From the cell containing the given text, extract its center point as [X, Y] coordinate. 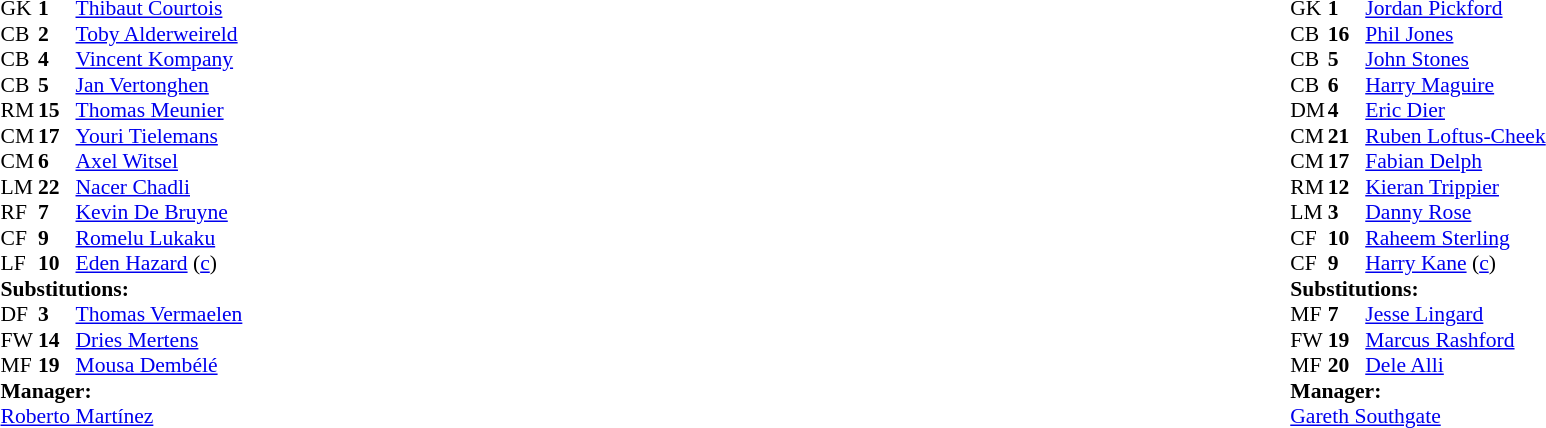
12 [1347, 187]
Romelu Lukaku [160, 238]
14 [57, 340]
Eric Dier [1455, 111]
Harry Kane (c) [1455, 263]
Kieran Trippier [1455, 187]
16 [1347, 34]
Raheem Sterling [1455, 238]
Dele Alli [1455, 365]
Dries Mertens [160, 340]
15 [57, 111]
Harry Maguire [1455, 85]
Vincent Kompany [160, 59]
2 [57, 34]
Ruben Loftus-Cheek [1455, 136]
20 [1347, 365]
Fabian Delph [1455, 161]
Youri Tielemans [160, 136]
Phil Jones [1455, 34]
22 [57, 187]
Nacer Chadli [160, 187]
Danny Rose [1455, 213]
RF [19, 213]
LF [19, 263]
John Stones [1455, 59]
DF [19, 315]
Eden Hazard (c) [160, 263]
Marcus Rashford [1455, 340]
DM [1309, 111]
Jesse Lingard [1455, 315]
Toby Alderweireld [160, 34]
21 [1347, 136]
Thomas Vermaelen [160, 315]
Kevin De Bruyne [160, 213]
Axel Witsel [160, 161]
Thomas Meunier [160, 111]
Mousa Dembélé [160, 365]
Jan Vertonghen [160, 85]
